Determine the [x, y] coordinate at the center of the cell enclosing the given text.  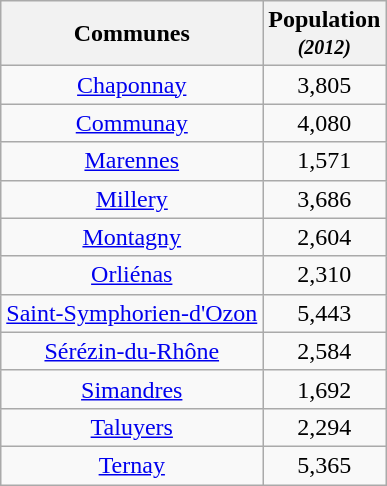
4,080 [324, 123]
Montagny [132, 237]
Orliénas [132, 275]
5,365 [324, 465]
Simandres [132, 389]
Marennes [132, 161]
2,604 [324, 237]
Communay [132, 123]
2,584 [324, 351]
Taluyers [132, 427]
1,692 [324, 389]
Ternay [132, 465]
Communes [132, 34]
3,805 [324, 85]
Saint-Symphorien-d'Ozon [132, 313]
Chaponnay [132, 85]
5,443 [324, 313]
Population(2012) [324, 34]
2,294 [324, 427]
2,310 [324, 275]
Sérézin-du-Rhône [132, 351]
1,571 [324, 161]
Millery [132, 199]
3,686 [324, 199]
